Find where the given text appears and provide that cell's center as (x, y) coordinate. 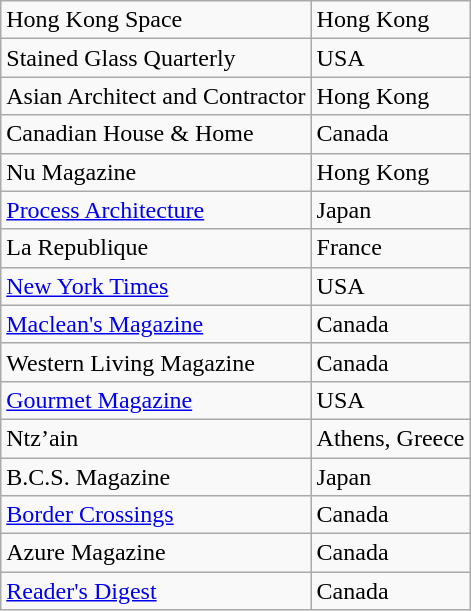
Nu Magazine (156, 172)
Athens, Greece (390, 438)
Ntz’ain (156, 438)
Canadian House & Home (156, 134)
Process Architecture (156, 210)
La Republique (156, 248)
B.C.S. Magazine (156, 477)
Gourmet Magazine (156, 400)
Western Living Magazine (156, 362)
Azure Magazine (156, 553)
Border Crossings (156, 515)
Stained Glass Quarterly (156, 58)
France (390, 248)
Hong Kong Space (156, 20)
Reader's Digest (156, 591)
New York Times (156, 286)
Maclean's Magazine (156, 324)
Asian Architect and Contractor (156, 96)
